Return [x, y] of the center of cell containing provided text 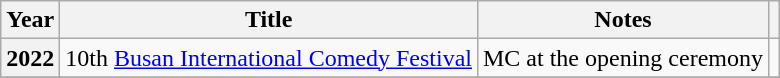
Title [269, 20]
2022 [30, 58]
10th Busan International Comedy Festival [269, 58]
Notes [622, 20]
Year [30, 20]
MC at the opening ceremony [622, 58]
